Capture the cell that displays the provided text and extract its (x, y) central coordinate. 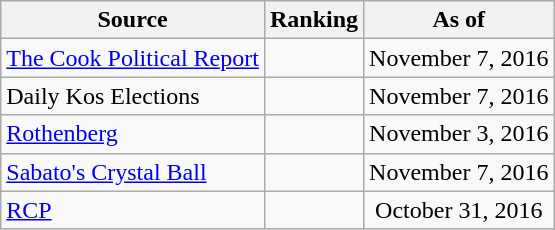
RCP (133, 210)
Rothenberg (133, 134)
October 31, 2016 (459, 210)
Source (133, 20)
Daily Kos Elections (133, 96)
November 3, 2016 (459, 134)
Sabato's Crystal Ball (133, 172)
The Cook Political Report (133, 58)
As of (459, 20)
Ranking (314, 20)
